Pinpoint the cell where the given text exists, returning its (x, y) midpoint coordinate. 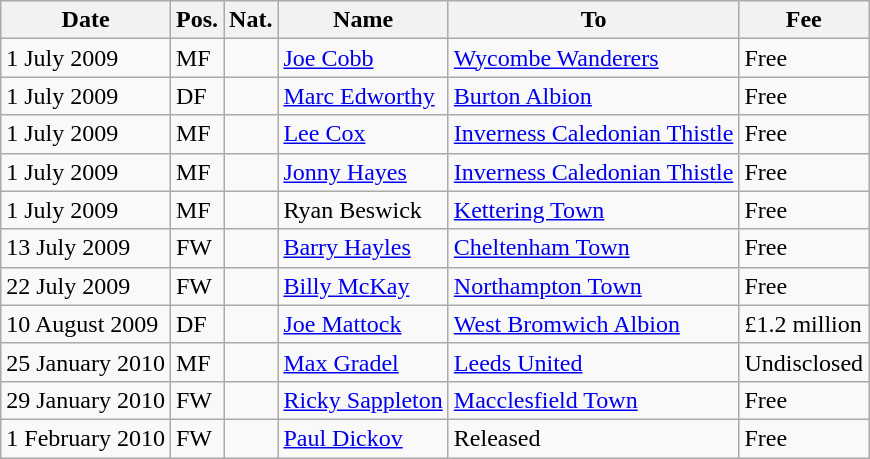
Marc Edworthy (363, 96)
Kettering Town (594, 210)
Paul Dickov (363, 438)
29 January 2010 (86, 400)
Undisclosed (804, 362)
Released (594, 438)
Fee (804, 20)
Max Gradel (363, 362)
Nat. (251, 20)
To (594, 20)
Ricky Sappleton (363, 400)
Barry Hayles (363, 248)
Cheltenham Town (594, 248)
Joe Cobb (363, 58)
13 July 2009 (86, 248)
Pos. (196, 20)
West Bromwich Albion (594, 324)
25 January 2010 (86, 362)
Date (86, 20)
Name (363, 20)
£1.2 million (804, 324)
Wycombe Wanderers (594, 58)
Lee Cox (363, 134)
Jonny Hayes (363, 172)
10 August 2009 (86, 324)
1 February 2010 (86, 438)
Northampton Town (594, 286)
Leeds United (594, 362)
22 July 2009 (86, 286)
Burton Albion (594, 96)
Ryan Beswick (363, 210)
Joe Mattock (363, 324)
Macclesfield Town (594, 400)
Billy McKay (363, 286)
